Output the [X, Y] coordinate of the center of the cell containing the given text.  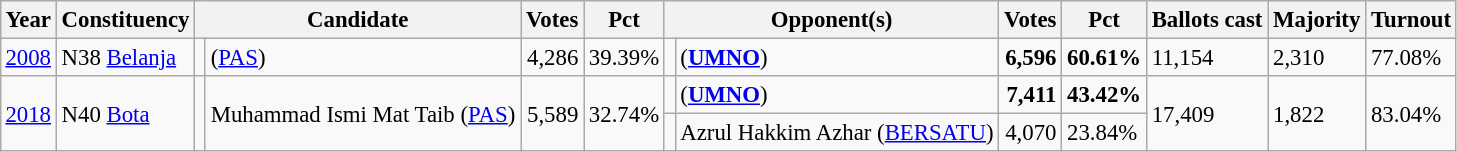
Year [28, 20]
4,286 [552, 57]
39.39% [624, 57]
Candidate [358, 20]
5,589 [552, 114]
Constituency [125, 20]
7,411 [1030, 95]
Turnout [1412, 20]
77.08% [1412, 57]
23.84% [1104, 133]
17,409 [1206, 114]
2008 [28, 57]
11,154 [1206, 57]
Majority [1317, 20]
4,070 [1030, 133]
6,596 [1030, 57]
2018 [28, 114]
Ballots cast [1206, 20]
N38 Belanja [125, 57]
60.61% [1104, 57]
1,822 [1317, 114]
Muhammad Ismi Mat Taib (PAS) [362, 114]
Azrul Hakkim Azhar (BERSATU) [837, 133]
(PAS) [362, 57]
2,310 [1317, 57]
83.04% [1412, 114]
43.42% [1104, 95]
N40 Bota [125, 114]
Opponent(s) [831, 20]
32.74% [624, 114]
